Locate the cell with the specified text and output its [x, y] center coordinate. 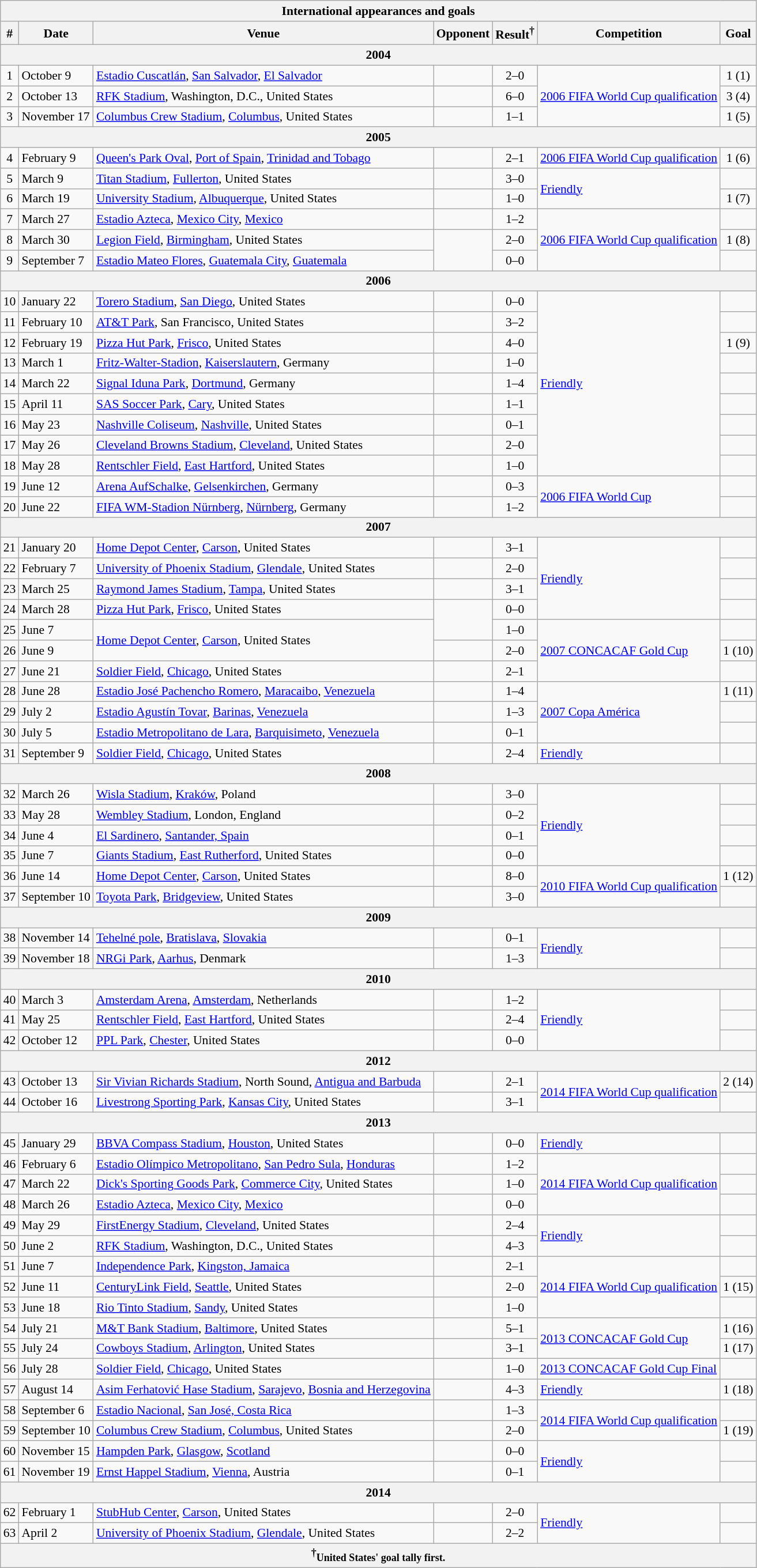
June 21 [55, 671]
47 [10, 1184]
1 (6) [738, 158]
June 11 [55, 1287]
NRGi Park, Aarhus, Denmark [263, 959]
November 15 [55, 1452]
February 19 [55, 343]
Hampden Park, Glasgow, Scotland [263, 1452]
44 [10, 1102]
June 22 [55, 507]
51 [10, 1267]
March 9 [55, 179]
June 9 [55, 651]
October 12 [55, 1041]
2007 [378, 527]
33 [10, 815]
Competition [628, 33]
61 [10, 1472]
Rio Tinto Stadium, Sandy, United States [263, 1308]
January 20 [55, 548]
Cleveland Browns Stadium, Cleveland, United States [263, 445]
1 (16) [738, 1328]
# [10, 33]
September 9 [55, 753]
2006 [378, 281]
November 18 [55, 959]
AT&T Park, San Francisco, United States [263, 322]
Date [55, 33]
13 [10, 363]
22 [10, 569]
StubHub Center, Carson, United States [263, 1513]
8 [10, 240]
27 [10, 671]
March 28 [55, 610]
March 27 [55, 220]
April 2 [55, 1533]
19 [10, 486]
February 6 [55, 1164]
September 6 [55, 1410]
June 18 [55, 1308]
2004 [378, 55]
48 [10, 1205]
M&T Bank Stadium, Baltimore, United States [263, 1328]
1 (5) [738, 117]
56 [10, 1369]
Result† [515, 33]
1 (8) [738, 240]
November 19 [55, 1472]
Nashville Coliseum, Nashville, United States [263, 425]
October 9 [55, 76]
58 [10, 1410]
24 [10, 610]
39 [10, 959]
Dick's Sporting Goods Park, Commerce City, United States [263, 1184]
Estadio Mateo Flores, Guatemala City, Guatemala [263, 260]
June 14 [55, 876]
University Stadium, Albuquerque, United States [263, 199]
2010 FIFA World Cup qualification [628, 886]
Signal Iduna Park, Dortmund, Germany [263, 384]
2007 CONCACAF Gold Cup [628, 651]
1 (11) [738, 692]
0–3 [515, 486]
BBVA Compass Stadium, Houston, United States [263, 1143]
Estadio Metropolitano de Lara, Barquisimeto, Venezuela [263, 733]
July 5 [55, 733]
49 [10, 1226]
Sir Vivian Richards Stadium, North Sound, Antigua and Barbuda [263, 1082]
0–2 [515, 815]
1 (9) [738, 343]
46 [10, 1164]
8–0 [515, 876]
SAS Soccer Park, Cary, United States [263, 405]
10 [10, 302]
July 21 [55, 1328]
May 26 [55, 445]
Ernst Happel Stadium, Vienna, Austria [263, 1472]
28 [10, 692]
June 4 [55, 836]
Opponent [464, 33]
16 [10, 425]
1 (7) [738, 199]
15 [10, 405]
1 (1) [738, 76]
2013 CONCACAF Gold Cup Final [628, 1369]
20 [10, 507]
Raymond James Stadium, Tampa, United States [263, 589]
41 [10, 1020]
March 3 [55, 1000]
17 [10, 445]
21 [10, 548]
5 [10, 179]
2013 [378, 1123]
Wembley Stadium, London, England [263, 815]
53 [10, 1308]
2013 CONCACAF Gold Cup [628, 1338]
40 [10, 1000]
November 14 [55, 938]
52 [10, 1287]
34 [10, 836]
Livestrong Sporting Park, Kansas City, United States [263, 1102]
36 [10, 876]
23 [10, 589]
June 28 [55, 692]
9 [10, 260]
February 1 [55, 1513]
60 [10, 1452]
2010 [378, 979]
May 29 [55, 1226]
Legion Field, Birmingham, United States [263, 240]
Tehelné pole, Bratislava, Slovakia [263, 938]
2005 [378, 138]
30 [10, 733]
Fritz-Walter-Stadion, Kaiserslautern, Germany [263, 363]
54 [10, 1328]
Goal [738, 33]
1 (12) [738, 876]
1 (15) [738, 1287]
Torero Stadium, San Diego, United States [263, 302]
November 17 [55, 117]
42 [10, 1041]
43 [10, 1082]
1 (19) [738, 1431]
31 [10, 753]
12 [10, 343]
June 12 [55, 486]
August 14 [55, 1390]
Amsterdam Arena, Amsterdam, Netherlands [263, 1000]
January 29 [55, 1143]
Independence Park, Kingston, Jamaica [263, 1267]
62 [10, 1513]
55 [10, 1348]
CenturyLink Field, Seattle, United States [263, 1287]
Giants Stadium, East Rutherford, United States [263, 856]
Estadio José Pachencho Romero, Maracaibo, Venezuela [263, 692]
1 (17) [738, 1348]
2012 [378, 1061]
5–1 [515, 1328]
May 23 [55, 425]
April 11 [55, 405]
June 2 [55, 1246]
1 (18) [738, 1390]
2–2 [515, 1533]
45 [10, 1143]
February 10 [55, 322]
February 9 [55, 158]
Estadio Cuscatlán, San Salvador, El Salvador [263, 76]
29 [10, 712]
March 30 [55, 240]
March 1 [55, 363]
Estadio Nacional, San José, Costa Rica [263, 1410]
57 [10, 1390]
32 [10, 795]
July 24 [55, 1348]
Cowboys Stadium, Arlington, United States [263, 1348]
25 [10, 630]
†United States' goal tally first. [378, 1556]
September 7 [55, 260]
Queen's Park Oval, Port of Spain, Trinidad and Tobago [263, 158]
18 [10, 466]
March 19 [55, 199]
July 28 [55, 1369]
2014 [378, 1493]
2009 [378, 917]
59 [10, 1431]
7 [10, 220]
January 22 [55, 302]
1 [10, 76]
Venue [263, 33]
50 [10, 1246]
Wisla Stadium, Kraków, Poland [263, 795]
2007 Copa América [628, 712]
3 [10, 117]
March 25 [55, 589]
3–2 [515, 322]
2 [10, 96]
Toyota Park, Bridgeview, United States [263, 897]
14 [10, 384]
FIFA WM-Stadion Nürnberg, Nürnberg, Germany [263, 507]
2006 FIFA World Cup [628, 497]
35 [10, 856]
63 [10, 1533]
4 [10, 158]
Asim Ferhatović Hase Stadium, Sarajevo, Bosnia and Herzegovina [263, 1390]
July 2 [55, 712]
2008 [378, 774]
Titan Stadium, Fullerton, United States [263, 179]
El Sardinero, Santander, Spain [263, 836]
International appearances and goals [378, 11]
11 [10, 322]
6–0 [515, 96]
26 [10, 651]
4–0 [515, 343]
PPL Park, Chester, United States [263, 1041]
February 7 [55, 569]
2 (14) [738, 1082]
Estadio Olímpico Metropolitano, San Pedro Sula, Honduras [263, 1164]
October 16 [55, 1102]
May 25 [55, 1020]
FirstEnergy Stadium, Cleveland, United States [263, 1226]
3 (4) [738, 96]
Estadio Agustín Tovar, Barinas, Venezuela [263, 712]
38 [10, 938]
37 [10, 897]
Arena AufSchalke, Gelsenkirchen, Germany [263, 486]
1 (10) [738, 651]
6 [10, 199]
